Output the (X, Y) coordinate of the center of the cell containing the given text.  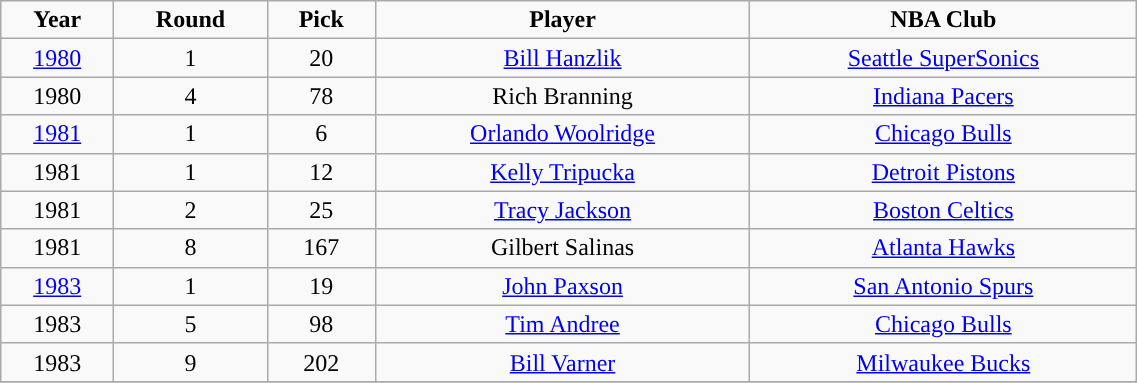
Kelly Tripucka (562, 172)
19 (321, 286)
Boston Celtics (944, 210)
Tracy Jackson (562, 210)
Seattle SuperSonics (944, 58)
Atlanta Hawks (944, 248)
Year (58, 20)
12 (321, 172)
6 (321, 134)
98 (321, 324)
8 (191, 248)
Player (562, 20)
John Paxson (562, 286)
20 (321, 58)
Bill Hanzlik (562, 58)
Indiana Pacers (944, 96)
2 (191, 210)
Round (191, 20)
9 (191, 362)
Pick (321, 20)
Tim Andree (562, 324)
5 (191, 324)
4 (191, 96)
Rich Branning (562, 96)
25 (321, 210)
202 (321, 362)
San Antonio Spurs (944, 286)
Detroit Pistons (944, 172)
Bill Varner (562, 362)
NBA Club (944, 20)
Milwaukee Bucks (944, 362)
78 (321, 96)
167 (321, 248)
Orlando Woolridge (562, 134)
Gilbert Salinas (562, 248)
